Identify which cell holds the provided text, then report its (X, Y) central coordinate. 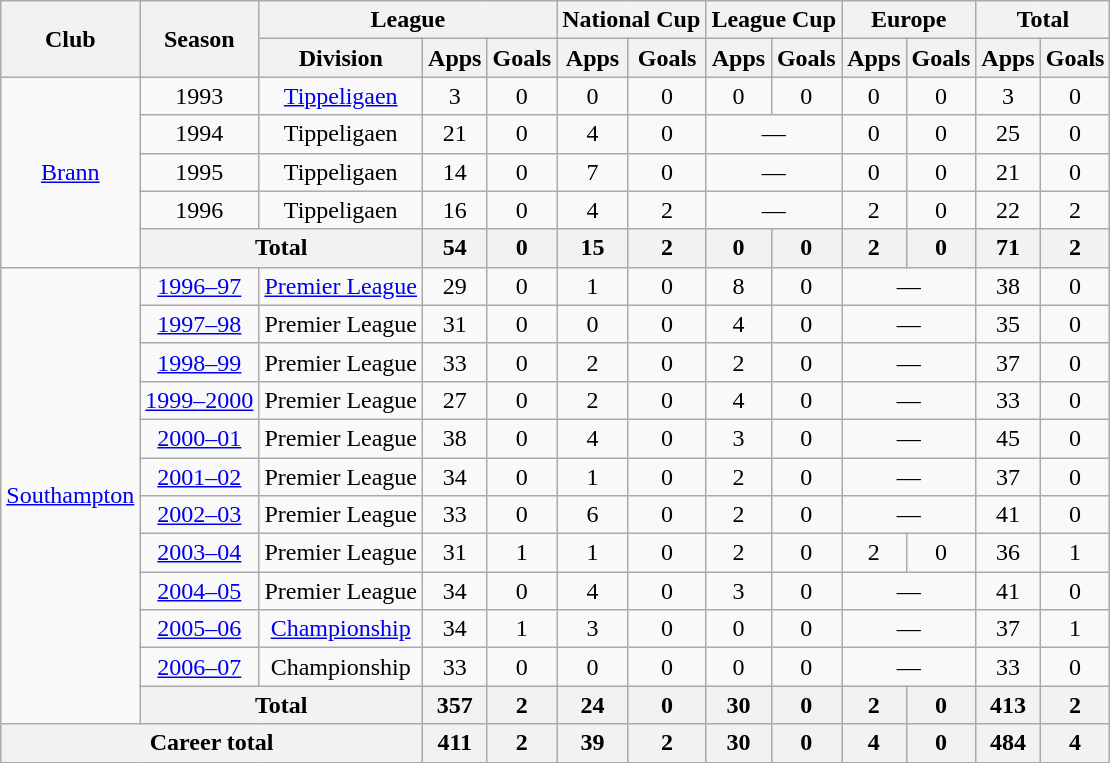
1998–99 (200, 362)
1993 (200, 96)
2001–02 (200, 477)
25 (1008, 134)
Southampton (70, 496)
1994 (200, 134)
League (408, 20)
15 (593, 248)
36 (1008, 553)
1996–97 (200, 286)
7 (593, 172)
Europe (909, 20)
357 (455, 705)
45 (1008, 438)
413 (1008, 705)
22 (1008, 210)
2000–01 (200, 438)
2006–07 (200, 667)
Season (200, 39)
2003–04 (200, 553)
71 (1008, 248)
6 (593, 515)
8 (738, 286)
Division (341, 58)
484 (1008, 743)
411 (455, 743)
1996 (200, 210)
35 (1008, 324)
Career total (212, 743)
Club (70, 39)
2005–06 (200, 629)
29 (455, 286)
2004–05 (200, 591)
Brann (70, 172)
League Cup (774, 20)
National Cup (632, 20)
16 (455, 210)
27 (455, 400)
39 (593, 743)
1997–98 (200, 324)
14 (455, 172)
1999–2000 (200, 400)
2002–03 (200, 515)
1995 (200, 172)
24 (593, 705)
54 (455, 248)
